Capture the cell that displays the provided text and extract its [X, Y] central coordinate. 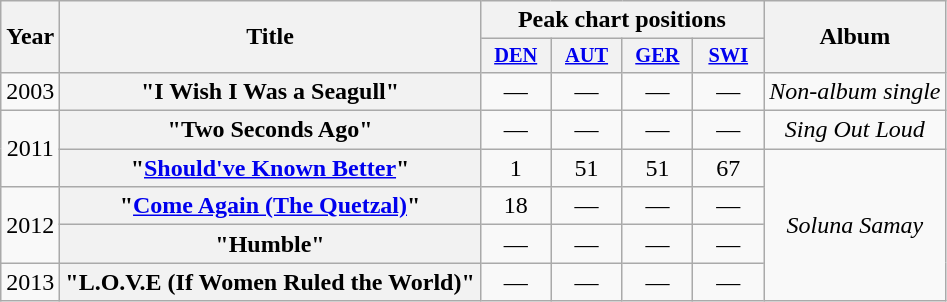
"Should've Known Better" [270, 168]
"Come Again (The Quetzal)" [270, 206]
DEN [516, 56]
"L.O.V.E (If Women Ruled the World)" [270, 282]
Album [855, 37]
Soluna Samay [855, 225]
"Two Seconds Ago" [270, 130]
"I Wish I Was a Seagull" [270, 91]
2013 [30, 282]
AUT [586, 56]
18 [516, 206]
Year [30, 37]
GER [658, 56]
2003 [30, 91]
Sing Out Loud [855, 130]
1 [516, 168]
SWI [728, 56]
2011 [30, 149]
Peak chart positions [622, 20]
2012 [30, 225]
Title [270, 37]
"Humble" [270, 244]
Non-album single [855, 91]
67 [728, 168]
